Provide the [X, Y] coordinate of the cell's center where the given text is located.  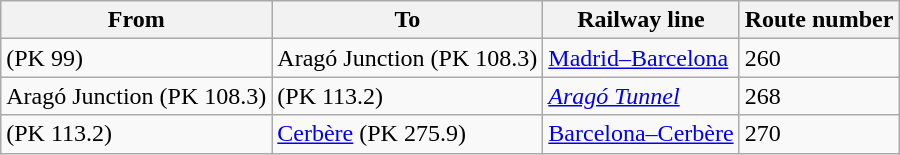
268 [819, 96]
To [408, 20]
Cerbère (PK 275.9) [408, 134]
260 [819, 58]
Railway line [641, 20]
Barcelona–Cerbère [641, 134]
From [136, 20]
Route number [819, 20]
270 [819, 134]
Madrid–Barcelona [641, 58]
(PK 99) [136, 58]
Aragó Tunnel [641, 96]
